Return [x, y] of the center of cell containing provided text 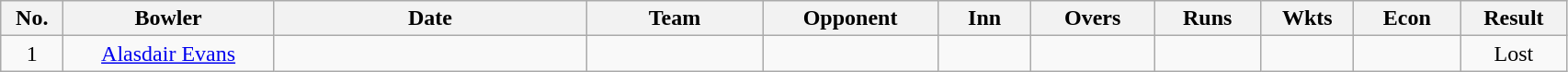
No. [32, 18]
Opponent [851, 18]
Result [1514, 18]
Wkts [1307, 18]
Bowler [169, 18]
Date [430, 18]
Team [675, 18]
Lost [1514, 54]
1 [32, 54]
Alasdair Evans [169, 54]
Runs [1208, 18]
Inn [985, 18]
Overs [1093, 18]
Econ [1407, 18]
